Scan for the cell matching the given text and deliver its (X, Y) coordinate at center. 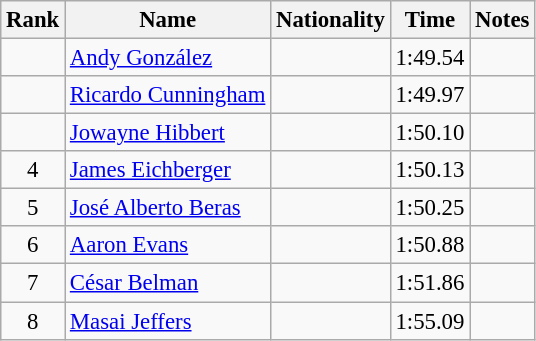
8 (33, 321)
1:50.88 (430, 245)
Time (430, 20)
1:49.97 (430, 95)
7 (33, 283)
Notes (502, 20)
Aaron Evans (168, 245)
James Eichberger (168, 170)
4 (33, 170)
José Alberto Beras (168, 208)
1:50.10 (430, 133)
Masai Jeffers (168, 321)
Rank (33, 20)
Name (168, 20)
1:55.09 (430, 321)
1:50.13 (430, 170)
1:49.54 (430, 58)
Andy González (168, 58)
Ricardo Cunningham (168, 95)
Jowayne Hibbert (168, 133)
Nationality (330, 20)
César Belman (168, 283)
6 (33, 245)
5 (33, 208)
1:51.86 (430, 283)
1:50.25 (430, 208)
